Return the [X, Y] coordinate for the center point of the cell that contains the specified text.  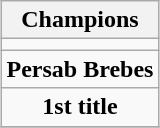
Champions [80, 20]
Persab Brebes [80, 69]
1st title [80, 107]
